Return the [x, y] coordinate for the center point of the cell that contains the specified text.  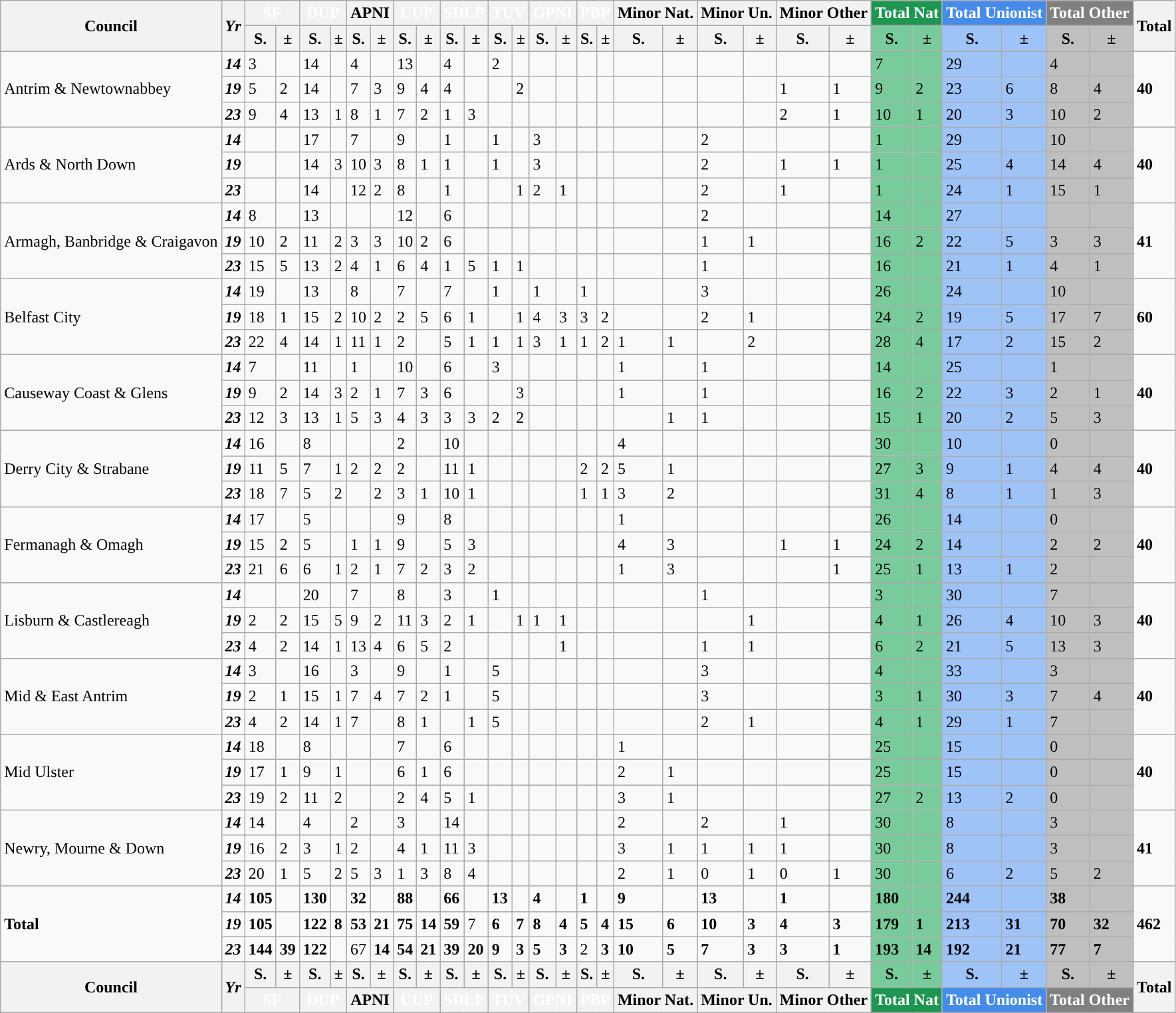
66 [452, 899]
Fermanagh & Omagh [111, 544]
77 [1068, 949]
67 [359, 949]
213 [972, 924]
60 [1155, 316]
38 [1068, 899]
Lisburn & Castlereagh [111, 620]
28 [892, 342]
192 [972, 949]
Ards & North Down [111, 165]
Belfast City [111, 316]
Antrim & Newtownabbey [111, 89]
Mid Ulster [111, 772]
70 [1068, 924]
179 [892, 924]
244 [972, 899]
Mid & East Antrim [111, 696]
Causeway Coast & Glens [111, 393]
88 [406, 899]
Armagh, Banbridge & Craigavon [111, 241]
Newry, Mourne & Down [111, 848]
54 [406, 949]
180 [892, 899]
59 [452, 924]
75 [406, 924]
53 [359, 924]
462 [1155, 924]
33 [972, 671]
193 [892, 949]
144 [261, 949]
Derry City & Strabane [111, 469]
130 [315, 899]
